Pinpoint the cell where the given text exists, returning its [X, Y] midpoint coordinate. 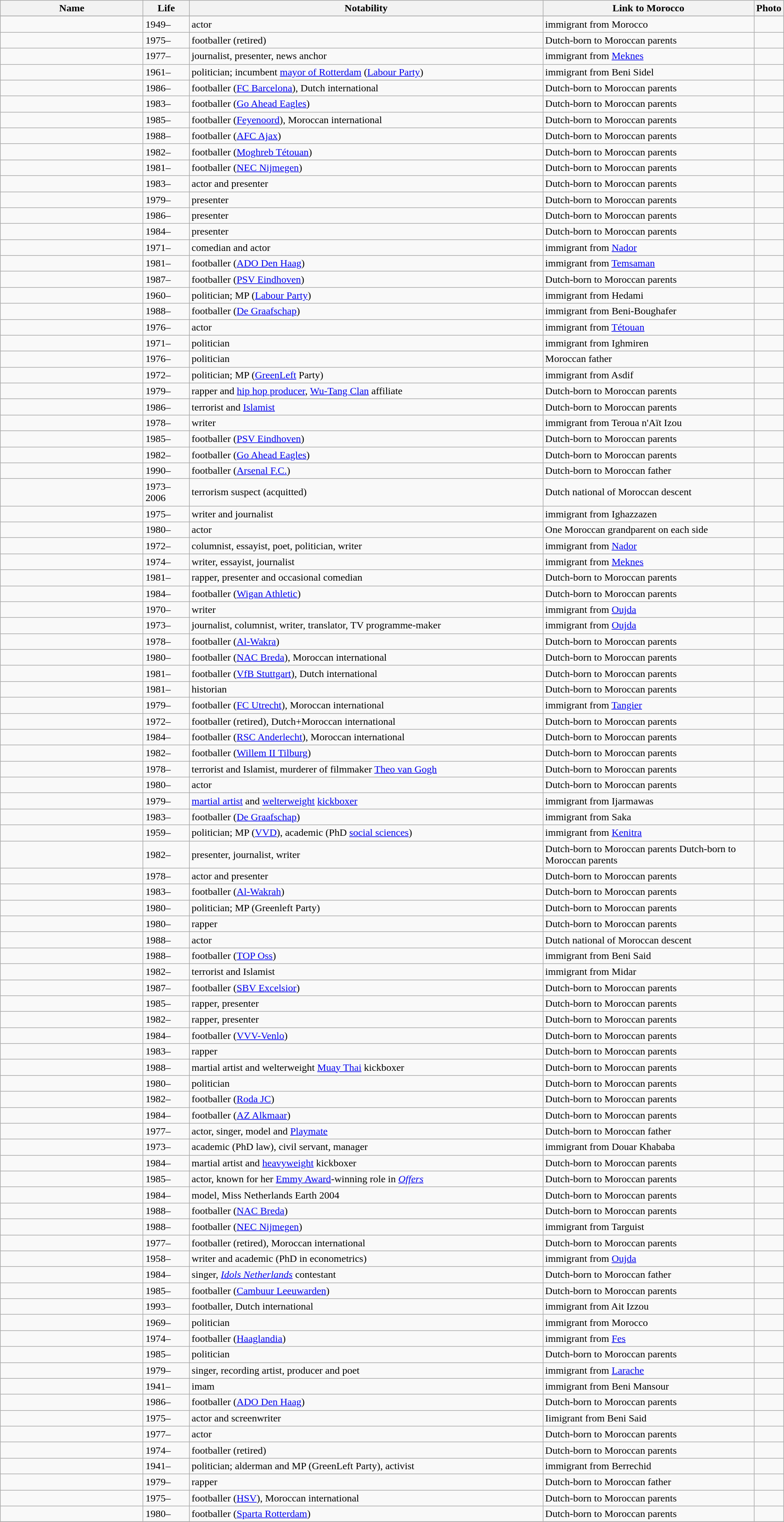
1949– [166, 24]
writer and journalist [366, 514]
1959– [166, 833]
footballer (Feyenoord), Moroccan international [366, 120]
immigrant from Ait Izzou [648, 1307]
footballer (retired), Moroccan international [366, 1243]
footballer (Al-Wakrah) [366, 892]
immigrant from Beni Said [648, 956]
immigrant from Beni-Boughafer [648, 311]
footballer (Cambuur Leeuwarden) [366, 1291]
footballer (AFC Ajax) [366, 136]
1970– [166, 610]
martial artist and welterweight Muay Thai kickboxer [366, 1067]
footballer (NAC Breda), Moroccan international [366, 657]
1961– [166, 72]
immigrant from Douar Khababa [648, 1147]
writer and academic (PhD in econometrics) [366, 1259]
footballer (Roda JC) [366, 1099]
immigrant from Hedami [648, 295]
academic (PhD law), civil servant, manager [366, 1147]
immigrant from Teroua n'Aït Izou [648, 423]
terrorist and Islamist, murderer of filmmaker Theo van Gogh [366, 769]
rapper, presenter and occasional comedian [366, 578]
immigrant from Berrechid [648, 1466]
Name [72, 8]
actor and screenwriter [366, 1418]
footballer (retired), Dutch+Moroccan international [366, 721]
footballer (TOP Oss) [366, 956]
martial artist and heavyweight kickboxer [366, 1163]
footballer (VfB Stuttgart), Dutch international [366, 673]
politician; MP (VVD), academic (PhD social sciences) [366, 833]
terrorism suspect (acquitted) [366, 493]
footballer (Arsenal F.C.) [366, 471]
Notability [366, 8]
immigrant from Ighmiren [648, 343]
presenter, journalist, writer [366, 855]
comedian and actor [366, 248]
1969– [166, 1323]
footballer (SBV Excelsior) [366, 987]
politician; MP (Greenleft Party) [366, 908]
immigrant from Kenitra [648, 833]
immigrant from Ighazzazen [648, 514]
immigrant from Ijarmawas [648, 801]
1960– [166, 295]
Dutch-born to Moroccan parents Dutch-born to Moroccan parents [648, 855]
immigrant from Fes [648, 1339]
footballer (Sparta Rotterdam) [366, 1514]
martial artist and welterweight kickboxer [366, 801]
model, Miss Netherlands Earth 2004 [366, 1195]
columnist, essayist, poet, politician, writer [366, 546]
footballer (FC Barcelona), Dutch international [366, 88]
1993– [166, 1307]
immigrant from Temsaman [648, 264]
Life [166, 8]
immigrant from Tétouan [648, 327]
historian [366, 689]
immigrant from Asdif [648, 375]
immigrant from Beni Mansour [648, 1386]
footballer (Haaglandia) [366, 1339]
1973–2006 [166, 493]
immigrant from Larache [648, 1370]
rapper and hip hop producer, Wu-Tang Clan affiliate [366, 391]
footballer (RSC Anderlecht), Moroccan international [366, 737]
actor, singer, model and Playmate [366, 1131]
footballer (Willem II Tilburg) [366, 753]
singer, Idols Netherlands contestant [366, 1275]
footballer (Wigan Athletic) [366, 594]
footballer (Al-Wakra) [366, 641]
journalist, columnist, writer, translator, TV programme-maker [366, 625]
footballer (VVV-Venlo) [366, 1036]
footballer (AZ Alkmaar) [366, 1115]
immigrant from Tangier [648, 705]
singer, recording artist, producer and poet [366, 1370]
footballer (HSV), Moroccan international [366, 1498]
footballer, Dutch international [366, 1307]
politician; incumbent mayor of Rotterdam (Labour Party) [366, 72]
1958– [166, 1259]
footballer (Moghreb Tétouan) [366, 152]
imam [366, 1386]
footballer (FC Utrecht), Moroccan international [366, 705]
One Moroccan grandparent on each side [648, 530]
politician; MP (Labour Party) [366, 295]
politician; MP (GreenLeft Party) [366, 375]
Photo [769, 8]
immigrant from Beni Sidel [648, 72]
Iimigrant from Beni Said [648, 1418]
1990– [166, 471]
footballer (NAC Breda) [366, 1211]
immigrant from Targuist [648, 1227]
immigrant from Saka [648, 817]
actor, known for her Emmy Award-winning role in Offers [366, 1179]
writer, essayist, journalist [366, 562]
politician; alderman and MP (GreenLeft Party), activist [366, 1466]
immigrant from Midar [648, 972]
journalist, presenter, news anchor [366, 56]
Moroccan father [648, 359]
Link to Morocco [648, 8]
